Extract the [x, y] coordinate from the center of the cell holding the provided text.  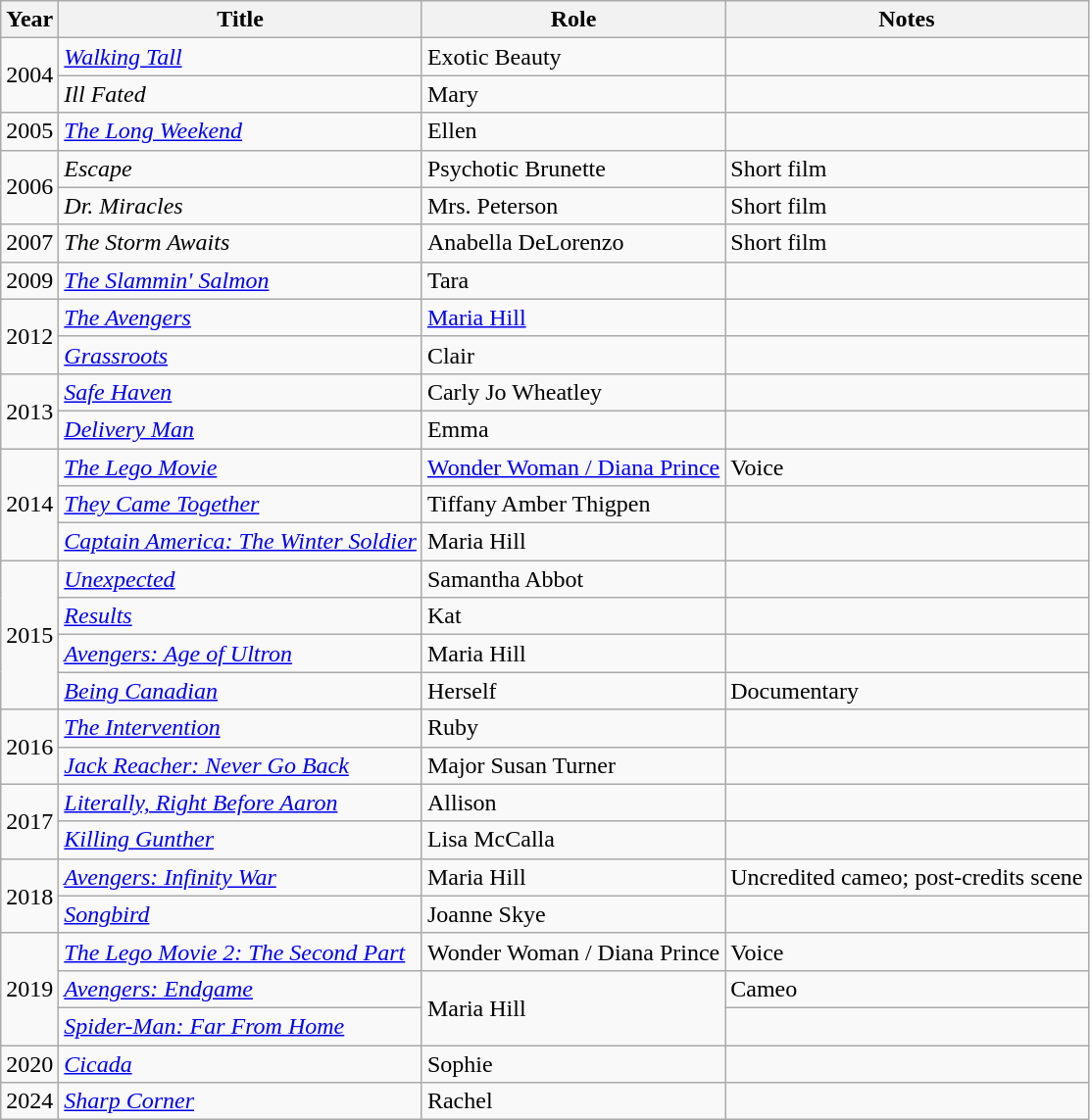
Tiffany Amber Thigpen [572, 505]
Samantha Abbot [572, 579]
Title [241, 20]
Notes [907, 20]
2017 [29, 821]
The Storm Awaits [241, 243]
Killing Gunther [241, 840]
Safe Haven [241, 392]
Captain America: The Winter Soldier [241, 542]
Ill Fated [241, 94]
Jack Reacher: Never Go Back [241, 765]
Sophie [572, 1063]
Rachel [572, 1101]
Mrs. Peterson [572, 206]
Sharp Corner [241, 1101]
The Intervention [241, 728]
2009 [29, 280]
Grassroots [241, 355]
The Long Weekend [241, 131]
Songbird [241, 914]
Ruby [572, 728]
Results [241, 616]
The Lego Movie [241, 467]
Clair [572, 355]
Joanne Skye [572, 914]
Major Susan Turner [572, 765]
Avengers: Age of Ultron [241, 654]
Kat [572, 616]
2016 [29, 747]
Lisa McCalla [572, 840]
2005 [29, 131]
The Lego Movie 2: The Second Part [241, 951]
2020 [29, 1063]
2024 [29, 1101]
Anabella DeLorenzo [572, 243]
Literally, Right Before Aaron [241, 803]
The Slammin' Salmon [241, 280]
Carly Jo Wheatley [572, 392]
Role [572, 20]
Walking Tall [241, 57]
Allison [572, 803]
2018 [29, 896]
Tara [572, 280]
Uncredited cameo; post-credits scene [907, 877]
Avengers: Endgame [241, 989]
2019 [29, 989]
Herself [572, 691]
Spider-Man: Far From Home [241, 1026]
Being Canadian [241, 691]
Psychotic Brunette [572, 169]
2013 [29, 411]
They Came Together [241, 505]
The Avengers [241, 317]
Ellen [572, 131]
Emma [572, 429]
2006 [29, 187]
Delivery Man [241, 429]
Mary [572, 94]
Exotic Beauty [572, 57]
Documentary [907, 691]
2015 [29, 635]
Unexpected [241, 579]
2014 [29, 505]
2012 [29, 336]
2007 [29, 243]
Escape [241, 169]
Avengers: Infinity War [241, 877]
Dr. Miracles [241, 206]
Cicada [241, 1063]
2004 [29, 75]
Year [29, 20]
Cameo [907, 989]
